Return the [X, Y] coordinate for the center point of the cell that contains the specified text.  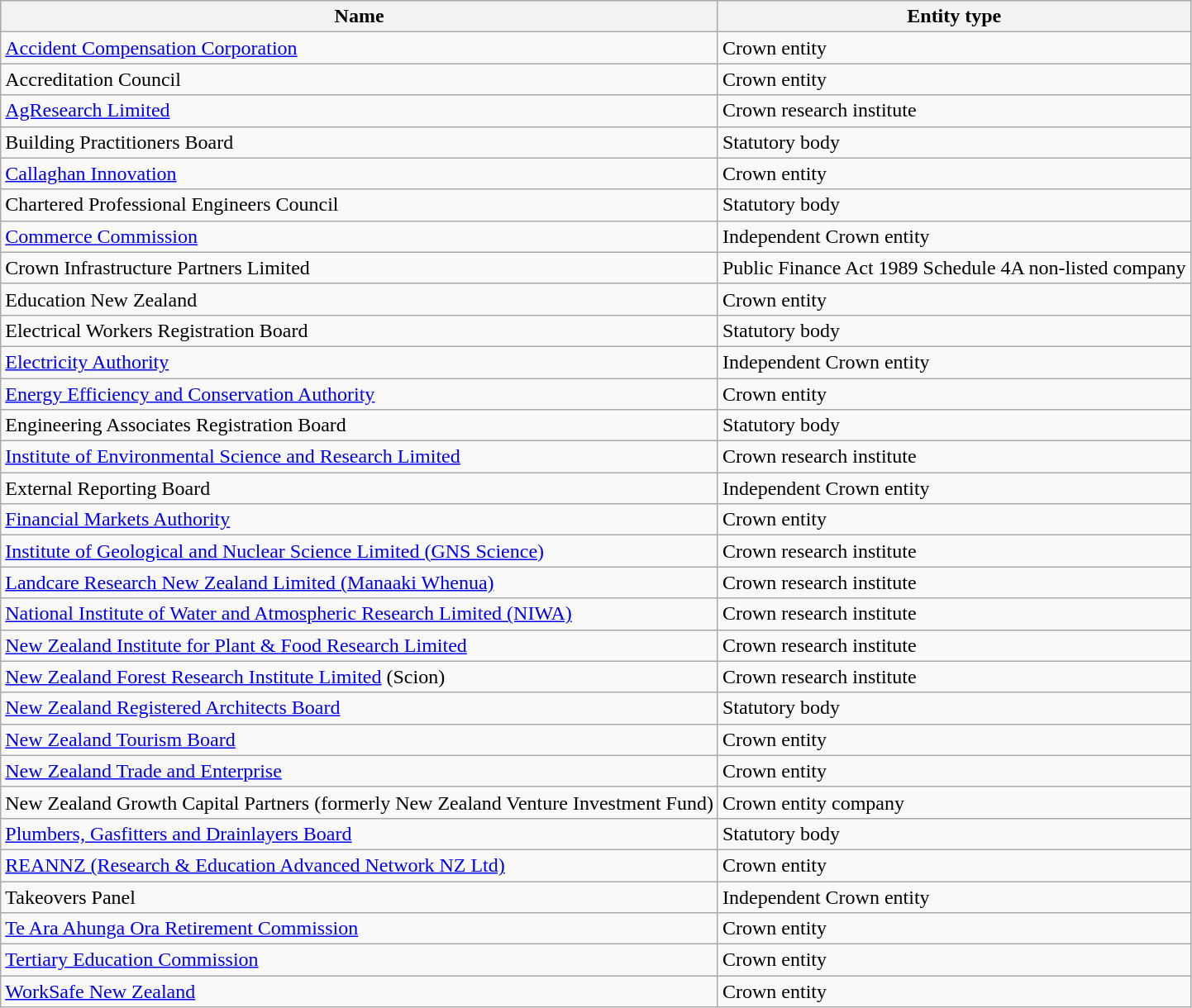
REANNZ (Research & Education Advanced Network NZ Ltd) [360, 865]
WorkSafe New Zealand [360, 991]
Crown Infrastructure Partners Limited [360, 268]
National Institute of Water and Atmospheric Research Limited (NIWA) [360, 614]
Electricity Authority [360, 362]
Te Ara Ahunga Ora Retirement Commission [360, 929]
External Reporting Board [360, 488]
Entity type [954, 17]
New Zealand Trade and Enterprise [360, 771]
Electrical Workers Registration Board [360, 330]
Accident Compensation Corporation [360, 48]
AgResearch Limited [360, 111]
Chartered Professional Engineers Council [360, 205]
Tertiary Education Commission [360, 960]
New Zealand Institute for Plant & Food Research Limited [360, 645]
New Zealand Forest Research Institute Limited (Scion) [360, 677]
Accreditation Council [360, 79]
Public Finance Act 1989 Schedule 4A non-listed company [954, 268]
New Zealand Growth Capital Partners (formerly New Zealand Venture Investment Fund) [360, 802]
Institute of Environmental Science and Research Limited [360, 457]
Landcare Research New Zealand Limited (Manaaki Whenua) [360, 582]
Crown entity company [954, 802]
Takeovers Panel [360, 896]
Energy Efficiency and Conservation Authority [360, 394]
New Zealand Registered Architects Board [360, 708]
Education New Zealand [360, 299]
New Zealand Tourism Board [360, 739]
Financial Markets Authority [360, 520]
Callaghan Innovation [360, 174]
Plumbers, Gasfitters and Drainlayers Board [360, 834]
Commerce Commission [360, 236]
Engineering Associates Registration Board [360, 426]
Name [360, 17]
Building Practitioners Board [360, 142]
Institute of Geological and Nuclear Science Limited (GNS Science) [360, 551]
